Extract the (x, y) coordinate from the center of the cell holding the provided text.  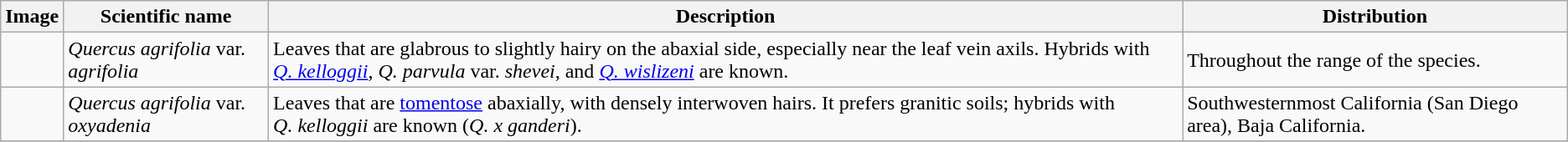
Description (725, 17)
Quercus agrifolia var. oxyadenia (166, 114)
Southwesternmost California (San Diego area), Baja California. (1375, 114)
Distribution (1375, 17)
Quercus agrifolia var. agrifolia (166, 60)
Throughout the range of the species. (1375, 60)
Leaves that are tomentose abaxially, with densely interwoven hairs. It prefers granitic soils; hybrids with Q. kelloggii are known (Q. x ganderi). (725, 114)
Scientific name (166, 17)
Image (32, 17)
